Locate the cell with the specified text and output its (X, Y) center coordinate. 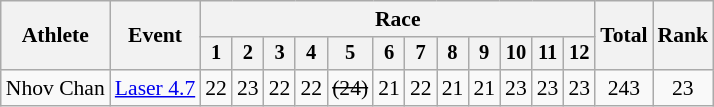
243 (624, 88)
Laser 4.7 (155, 88)
3 (280, 54)
Nhov Chan (56, 88)
(24) (350, 88)
Race (398, 19)
5 (350, 54)
12 (579, 54)
11 (548, 54)
Event (155, 36)
4 (311, 54)
1 (216, 54)
8 (453, 54)
6 (389, 54)
Athlete (56, 36)
7 (421, 54)
Total (624, 36)
10 (516, 54)
2 (248, 54)
Rank (682, 36)
9 (484, 54)
